Determine the [x, y] coordinate at the center of the cell enclosing the given text.  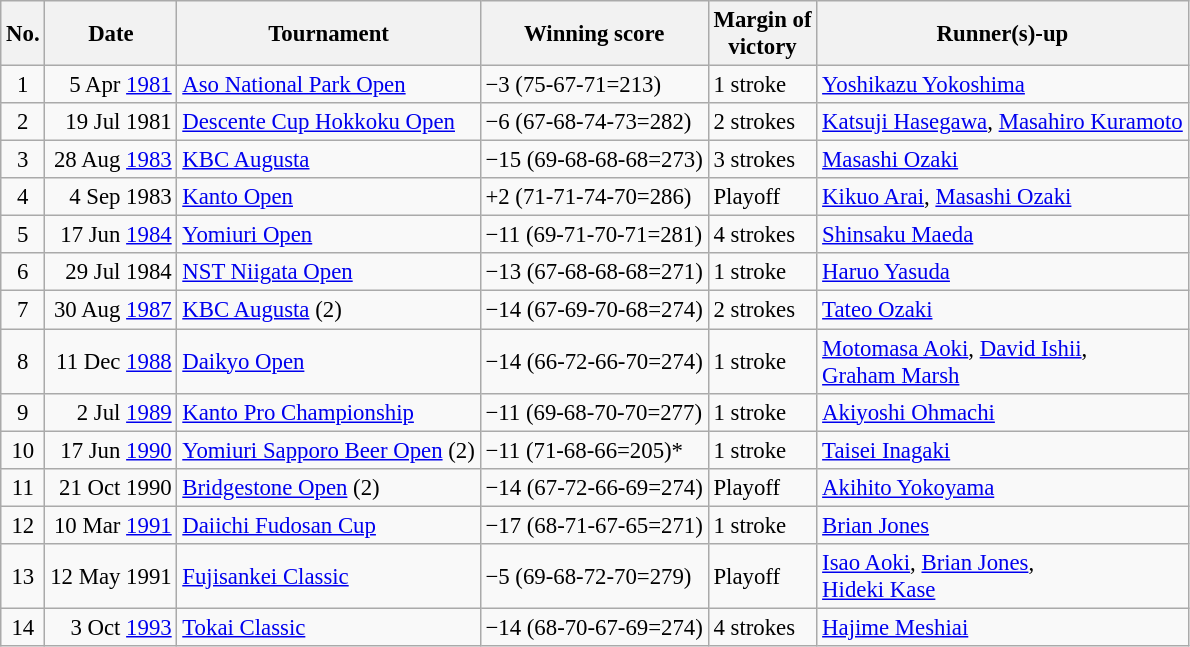
Aso National Park Open [328, 85]
4 Sep 1983 [111, 197]
Motomasa Aoki, David Ishii, Graham Marsh [1002, 362]
−14 (68-70-67-69=274) [594, 627]
17 Jun 1984 [111, 235]
Daikyo Open [328, 362]
Date [111, 34]
30 Aug 1987 [111, 310]
Hajime Meshiai [1002, 627]
+2 (71-71-74-70=286) [594, 197]
10 [23, 450]
−13 (67-68-68-68=271) [594, 273]
Margin ofvictory [762, 34]
−5 (69-68-72-70=279) [594, 576]
Taisei Inagaki [1002, 450]
−11 (69-71-70-71=281) [594, 235]
29 Jul 1984 [111, 273]
10 Mar 1991 [111, 525]
8 [23, 362]
No. [23, 34]
Isao Aoki, Brian Jones, Hideki Kase [1002, 576]
Tateo Ozaki [1002, 310]
Winning score [594, 34]
11 [23, 487]
28 Aug 1983 [111, 160]
NST Niigata Open [328, 273]
3 Oct 1993 [111, 627]
5 [23, 235]
Kanto Pro Championship [328, 412]
Descente Cup Hokkoku Open [328, 122]
Yomiuri Sapporo Beer Open (2) [328, 450]
11 Dec 1988 [111, 362]
−14 (67-69-70-68=274) [594, 310]
−3 (75-67-71=213) [594, 85]
Yomiuri Open [328, 235]
KBC Augusta [328, 160]
Tournament [328, 34]
Masashi Ozaki [1002, 160]
Kikuo Arai, Masashi Ozaki [1002, 197]
−11 (69-68-70-70=277) [594, 412]
−11 (71-68-66=205)* [594, 450]
21 Oct 1990 [111, 487]
3 strokes [762, 160]
4 [23, 197]
7 [23, 310]
−15 (69-68-68-68=273) [594, 160]
Akiyoshi Ohmachi [1002, 412]
−14 (67-72-66-69=274) [594, 487]
Brian Jones [1002, 525]
2 Jul 1989 [111, 412]
6 [23, 273]
Kanto Open [328, 197]
Yoshikazu Yokoshima [1002, 85]
Haruo Yasuda [1002, 273]
Runner(s)-up [1002, 34]
2 [23, 122]
14 [23, 627]
1 [23, 85]
19 Jul 1981 [111, 122]
13 [23, 576]
−17 (68-71-67-65=271) [594, 525]
3 [23, 160]
Daiichi Fudosan Cup [328, 525]
17 Jun 1990 [111, 450]
12 [23, 525]
KBC Augusta (2) [328, 310]
Bridgestone Open (2) [328, 487]
−6 (67-68-74-73=282) [594, 122]
Akihito Yokoyama [1002, 487]
Shinsaku Maeda [1002, 235]
12 May 1991 [111, 576]
Tokai Classic [328, 627]
Katsuji Hasegawa, Masahiro Kuramoto [1002, 122]
5 Apr 1981 [111, 85]
Fujisankei Classic [328, 576]
−14 (66-72-66-70=274) [594, 362]
9 [23, 412]
